Capture the cell that displays the provided text and extract its (x, y) central coordinate. 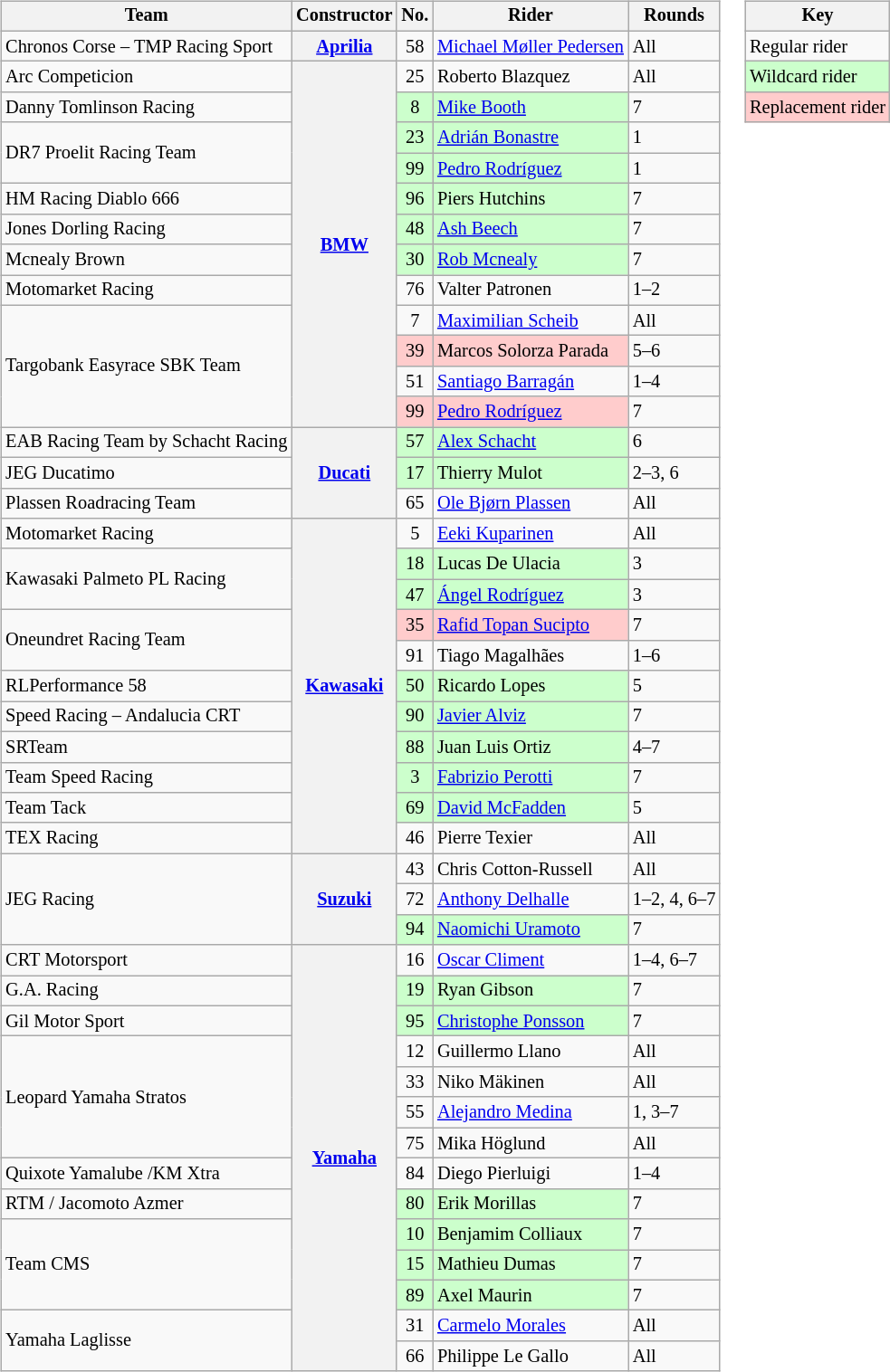
Ash Beech (531, 229)
Marcos Solorza Parada (531, 351)
89 (415, 1295)
30 (415, 260)
Pierre Texier (531, 838)
Valter Patronen (531, 291)
88 (415, 747)
G.A. Racing (147, 991)
Targobank Easyrace SBK Team (147, 366)
Rob Mcnealy (531, 260)
David McFadden (531, 808)
Rider (531, 16)
Mathieu Dumas (531, 1265)
Arc Competicion (147, 77)
HM Racing Diablo 666 (147, 199)
Jones Dorling Racing (147, 229)
43 (415, 869)
Fabrizio Perotti (531, 777)
84 (415, 1174)
Anthony Delhalle (531, 900)
Rafid Topan Sucipto (531, 625)
Plassen Roadracing Team (147, 503)
1–6 (674, 655)
Chronos Corse – TMP Racing Sport (147, 46)
Danny Tomlinson Racing (147, 108)
2–3, 6 (674, 472)
DR7 Proelit Racing Team (147, 152)
Chris Cotton-Russell (531, 869)
90 (415, 717)
Wildcard rider (818, 77)
47 (415, 595)
80 (415, 1204)
Axel Maurin (531, 1295)
SRTeam (147, 747)
65 (415, 503)
25 (415, 77)
19 (415, 991)
12 (415, 1052)
Kawasaki (344, 686)
6 (674, 443)
23 (415, 138)
1, 3–7 (674, 1112)
Gil Motor Sport (147, 1021)
Suzuki (344, 900)
15 (415, 1265)
Adrián Bonastre (531, 138)
Oscar Climent (531, 960)
Piers Hutchins (531, 199)
Maximilian Scheib (531, 320)
57 (415, 443)
Roberto Blazquez (531, 77)
Oneundret Racing Team (147, 641)
Team Tack (147, 808)
55 (415, 1112)
Eeki Kuparinen (531, 534)
Ole Bjørn Plassen (531, 503)
Mike Booth (531, 108)
1–2, 4, 6–7 (674, 900)
Michael Møller Pedersen (531, 46)
Alejandro Medina (531, 1112)
Yamaha Laglisse (147, 1341)
No. (415, 16)
Benjamim Colliaux (531, 1234)
Quixote Yamalube /KM Xtra (147, 1174)
Mcnealy Brown (147, 260)
69 (415, 808)
Regular rider (818, 46)
Carmelo Morales (531, 1326)
46 (415, 838)
1–4, 6–7 (674, 960)
EAB Racing Team by Schacht Racing (147, 443)
Javier Alviz (531, 717)
Speed Racing – Andalucia CRT (147, 717)
31 (415, 1326)
Erik Morillas (531, 1204)
18 (415, 564)
75 (415, 1143)
Tiago Magalhães (531, 655)
Thierry Mulot (531, 472)
Diego Pierluigi (531, 1174)
Juan Luis Ortiz (531, 747)
91 (415, 655)
Ricardo Lopes (531, 686)
4–7 (674, 747)
33 (415, 1082)
Christophe Ponsson (531, 1021)
10 (415, 1234)
Niko Mäkinen (531, 1082)
TEX Racing (147, 838)
50 (415, 686)
1–2 (674, 291)
Leopard Yamaha Stratos (147, 1097)
95 (415, 1021)
51 (415, 382)
96 (415, 199)
Team Speed Racing (147, 777)
Key (818, 16)
66 (415, 1357)
Ducati (344, 472)
Alex Schacht (531, 443)
39 (415, 351)
Guillermo Llano (531, 1052)
JEG Racing (147, 900)
8 (415, 108)
Ángel Rodríguez (531, 595)
48 (415, 229)
Kawasaki Palmeto PL Racing (147, 579)
Yamaha (344, 1158)
Aprilia (344, 46)
Team CMS (147, 1265)
Naomichi Uramoto (531, 929)
BMW (344, 244)
76 (415, 291)
Team (147, 16)
Mika Höglund (531, 1143)
Constructor (344, 16)
RTM / Jacomoto Azmer (147, 1204)
35 (415, 625)
Rounds (674, 16)
Replacement rider (818, 108)
RLPerformance 58 (147, 686)
Lucas De Ulacia (531, 564)
94 (415, 929)
5–6 (674, 351)
JEG Ducatimo (147, 472)
Philippe Le Gallo (531, 1357)
17 (415, 472)
Ryan Gibson (531, 991)
16 (415, 960)
58 (415, 46)
CRT Motorsport (147, 960)
Santiago Barragán (531, 382)
72 (415, 900)
